Locate the cell with the specified text and output its (X, Y) center coordinate. 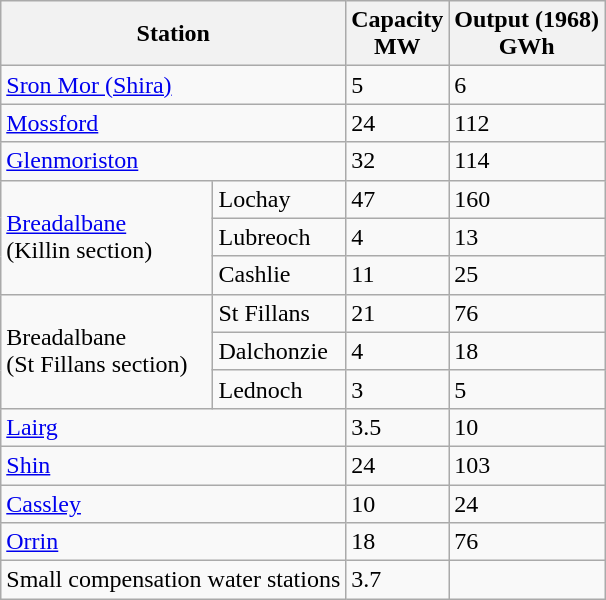
Sron Mor (Shira) (174, 85)
Breadalbane(Killin section) (107, 237)
3.5 (398, 427)
47 (398, 199)
13 (527, 237)
Dalchonzie (280, 351)
103 (527, 465)
Lairg (174, 427)
St Fillans (280, 313)
112 (527, 123)
Orrin (174, 542)
Cassley (174, 503)
Lednoch (280, 389)
32 (398, 161)
114 (527, 161)
11 (398, 275)
Shin (174, 465)
25 (527, 275)
3.7 (398, 580)
160 (527, 199)
Station (174, 34)
Lochay (280, 199)
Glenmoriston (174, 161)
CapacityMW (398, 34)
21 (398, 313)
3 (398, 389)
Small compensation water stations (174, 580)
Breadalbane(St Fillans section) (107, 351)
Output (1968)GWh (527, 34)
Cashlie (280, 275)
6 (527, 85)
Mossford (174, 123)
Lubreoch (280, 237)
